Search for the cell housing the specified text and yield its [x, y] center coordinate. 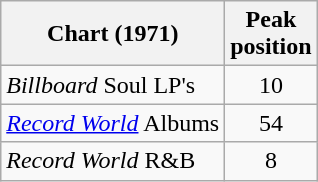
54 [271, 123]
Billboard Soul LP's [113, 85]
Chart (1971) [113, 34]
8 [271, 161]
Record World R&B [113, 161]
Record World Albums [113, 123]
10 [271, 85]
Peakposition [271, 34]
